Extract the (x, y) coordinate from the center of the cell holding the provided text.  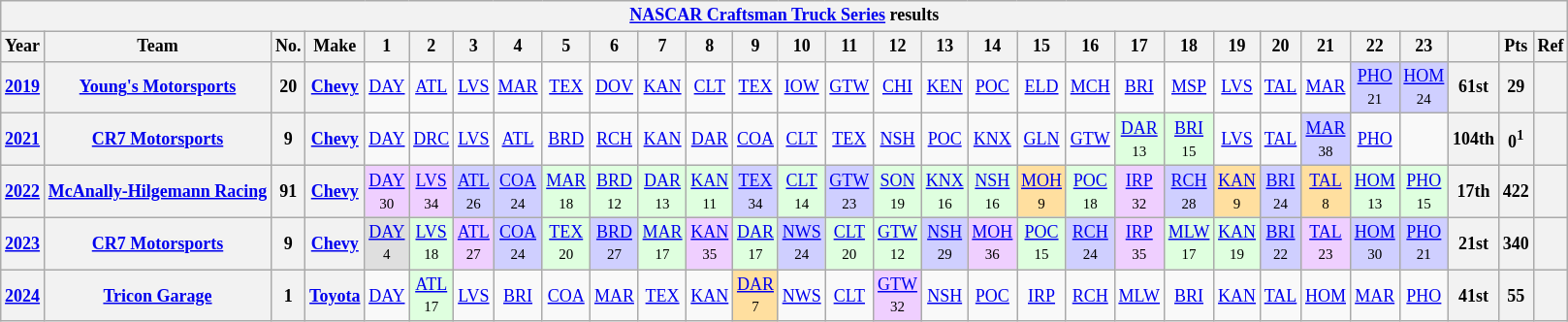
5 (566, 47)
KAN11 (710, 191)
16 (1090, 47)
Tricon Garage (157, 296)
KNX (993, 140)
KNX16 (944, 191)
29 (1516, 87)
ATL26 (474, 191)
ATL27 (474, 243)
7 (662, 47)
NSH29 (944, 243)
McAnally-Hilgemann Racing (157, 191)
GLN (1041, 140)
ATL17 (432, 296)
HOM (1327, 296)
BRD27 (615, 243)
DOV (615, 87)
MOH36 (993, 243)
TAL8 (1327, 191)
41st (1474, 296)
MAR17 (662, 243)
LVS34 (432, 191)
GTW32 (898, 296)
01 (1516, 140)
13 (944, 47)
RCH24 (1090, 243)
3 (474, 47)
91 (289, 191)
DAR17 (756, 243)
Toyota (336, 296)
DAR (710, 140)
DAR7 (756, 296)
422 (1516, 191)
340 (1516, 243)
BRI22 (1280, 243)
8 (710, 47)
BRD12 (615, 191)
19 (1237, 47)
NWS24 (801, 243)
2024 (23, 296)
CHI (898, 87)
2 (432, 47)
Pts (1516, 47)
2023 (23, 243)
No. (289, 47)
TEX34 (756, 191)
RCH28 (1189, 191)
POC18 (1090, 191)
17th (1474, 191)
2019 (23, 87)
Ref (1551, 47)
HOM30 (1375, 243)
Young's Motorsports (157, 87)
IOW (801, 87)
CLT14 (801, 191)
POC15 (1041, 243)
KAN35 (710, 243)
17 (1138, 47)
TEX20 (566, 243)
TAL23 (1327, 243)
61st (1474, 87)
11 (849, 47)
KAN19 (1237, 243)
CLT20 (849, 243)
MAR38 (1327, 140)
Team (157, 47)
DRC (432, 140)
IRP35 (1138, 243)
21st (1474, 243)
Make (336, 47)
15 (1041, 47)
10 (801, 47)
LVS18 (432, 243)
14 (993, 47)
HOM13 (1375, 191)
SON19 (898, 191)
NWS (801, 296)
MLW (1138, 296)
18 (1189, 47)
NASCAR Craftsman Truck Series results (784, 16)
IRP (1041, 296)
IRP32 (1138, 191)
GTW12 (898, 243)
DAY30 (387, 191)
104th (1474, 140)
MSP (1189, 87)
NSH16 (993, 191)
KAN9 (1237, 191)
6 (615, 47)
MLW17 (1189, 243)
MAR18 (566, 191)
BRI15 (1189, 140)
12 (898, 47)
PHO15 (1424, 191)
2021 (23, 140)
Year (23, 47)
BRI24 (1280, 191)
21 (1327, 47)
23 (1424, 47)
4 (518, 47)
ELD (1041, 87)
MCH (1090, 87)
MOH9 (1041, 191)
GTW23 (849, 191)
2022 (23, 191)
DAY4 (387, 243)
KEN (944, 87)
HOM24 (1424, 87)
22 (1375, 47)
55 (1516, 296)
BRD (566, 140)
